Scan for the cell matching the given text and deliver its (x, y) coordinate at center. 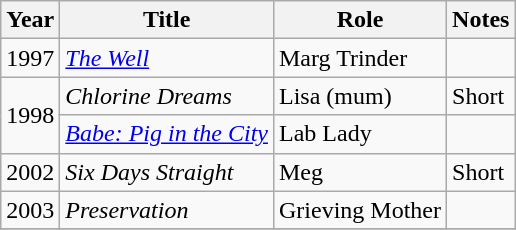
2002 (30, 172)
Grieving Mother (360, 210)
1998 (30, 115)
Title (167, 20)
Notes (481, 20)
Role (360, 20)
Year (30, 20)
The Well (167, 58)
2003 (30, 210)
Preservation (167, 210)
Six Days Straight (167, 172)
Lab Lady (360, 134)
Babe: Pig in the City (167, 134)
1997 (30, 58)
Chlorine Dreams (167, 96)
Lisa (mum) (360, 96)
Marg Trinder (360, 58)
Meg (360, 172)
